Extract the (X, Y) coordinate from the center of the cell holding the provided text.  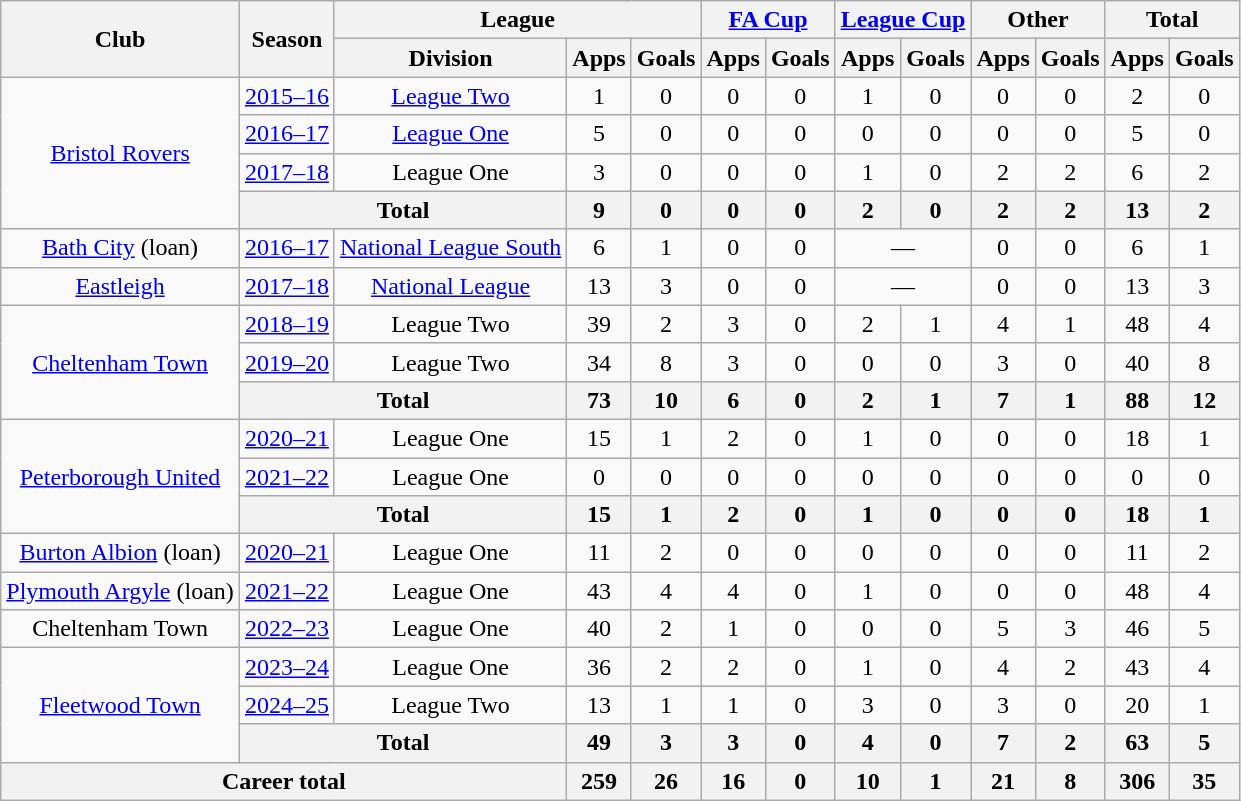
Division (450, 58)
Eastleigh (120, 286)
49 (599, 743)
259 (599, 781)
306 (1137, 781)
2022–23 (286, 629)
Bath City (loan) (120, 248)
39 (599, 324)
Burton Albion (loan) (120, 553)
2018–19 (286, 324)
34 (599, 362)
36 (599, 667)
73 (599, 400)
16 (733, 781)
FA Cup (768, 20)
88 (1137, 400)
National League (450, 286)
Season (286, 39)
35 (1204, 781)
Other (1038, 20)
League Cup (903, 20)
League (518, 20)
Peterborough United (120, 476)
National League South (450, 248)
21 (1003, 781)
Career total (284, 781)
12 (1204, 400)
20 (1137, 705)
Fleetwood Town (120, 705)
63 (1137, 743)
2015–16 (286, 96)
Bristol Rovers (120, 153)
2019–20 (286, 362)
Club (120, 39)
2024–25 (286, 705)
9 (599, 210)
2023–24 (286, 667)
26 (666, 781)
Plymouth Argyle (loan) (120, 591)
46 (1137, 629)
